Identify which cell holds the provided text, then report its (x, y) central coordinate. 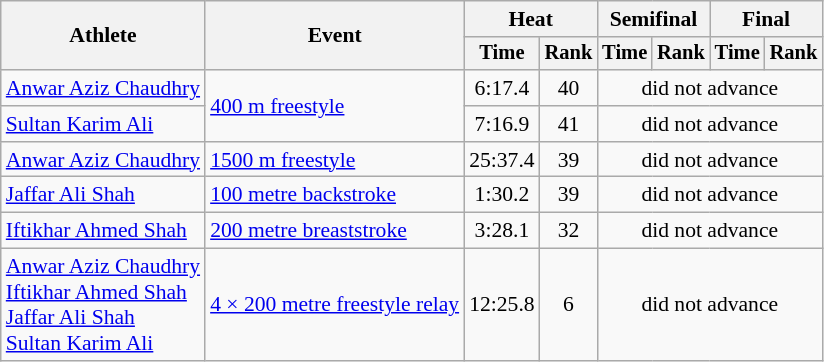
41 (569, 124)
Semifinal (653, 19)
Heat (530, 19)
1:30.2 (502, 195)
400 m freestyle (334, 106)
1500 m freestyle (334, 160)
12:25.8 (502, 305)
Final (766, 19)
Iftikhar Ahmed Shah (103, 231)
Event (334, 36)
Athlete (103, 36)
4 × 200 metre freestyle relay (334, 305)
6 (569, 305)
Jaffar Ali Shah (103, 195)
40 (569, 88)
25:37.4 (502, 160)
Sultan Karim Ali (103, 124)
32 (569, 231)
6:17.4 (502, 88)
Anwar Aziz ChaudhryIftikhar Ahmed ShahJaffar Ali ShahSultan Karim Ali (103, 305)
7:16.9 (502, 124)
100 metre backstroke (334, 195)
200 metre breaststroke (334, 231)
3:28.1 (502, 231)
